Output the (X, Y) coordinate of the center of the cell containing the given text.  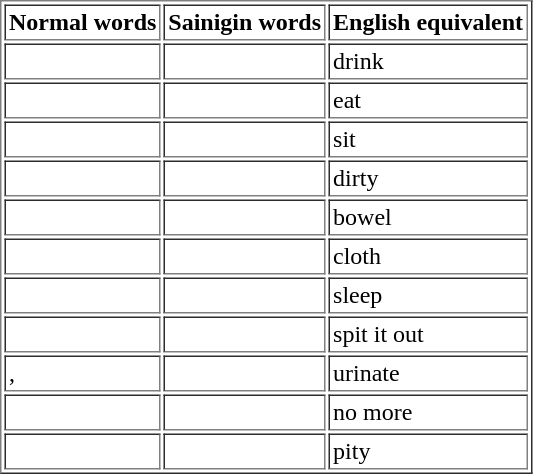
bowel (428, 218)
urinate (428, 374)
Sainigin words (245, 22)
Normal words (82, 22)
no more (428, 412)
dirty (428, 178)
pity (428, 452)
drink (428, 62)
eat (428, 100)
sleep (428, 296)
spit it out (428, 334)
sit (428, 140)
, (82, 374)
English equivalent (428, 22)
cloth (428, 256)
